Locate the cell with the specified text and output its (X, Y) center coordinate. 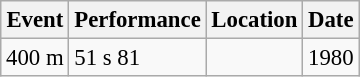
Date (331, 20)
51 s 81 (138, 58)
Location (254, 20)
400 m (35, 58)
1980 (331, 58)
Event (35, 20)
Performance (138, 20)
